For the text-containing cell, return its midpoint in (X, Y) coordinate format. 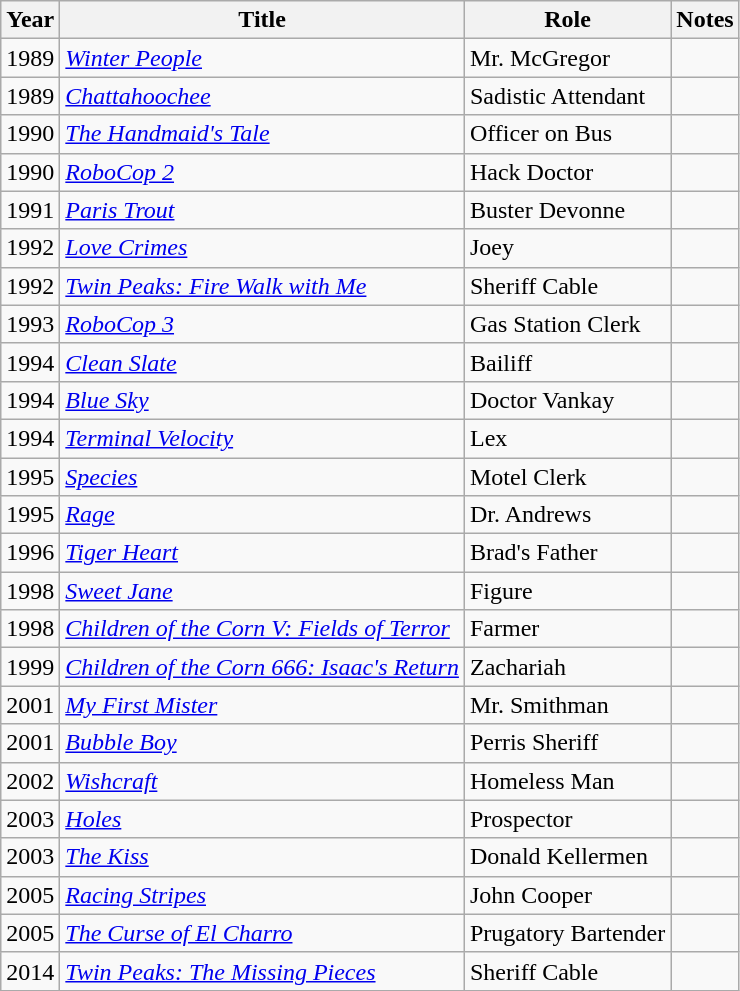
Gas Station Clerk (567, 324)
Love Crimes (262, 248)
Winter People (262, 58)
My First Mister (262, 705)
Mr. Smithman (567, 705)
Clean Slate (262, 362)
Buster Devonne (567, 210)
Motel Clerk (567, 477)
The Curse of El Charro (262, 933)
Year (30, 20)
Bubble Boy (262, 743)
Doctor Vankay (567, 400)
Mr. McGregor (567, 58)
RoboCop 3 (262, 324)
Twin Peaks: The Missing Pieces (262, 971)
Farmer (567, 629)
Sweet Jane (262, 591)
Children of the Corn 666: Isaac's Return (262, 667)
1991 (30, 210)
The Handmaid's Tale (262, 134)
Title (262, 20)
Brad's Father (567, 553)
1993 (30, 324)
Officer on Bus (567, 134)
Figure (567, 591)
John Cooper (567, 895)
1999 (30, 667)
Role (567, 20)
Prugatory Bartender (567, 933)
Twin Peaks: Fire Walk with Me (262, 286)
Tiger Heart (262, 553)
Chattahoochee (262, 96)
Holes (262, 819)
Dr. Andrews (567, 515)
The Kiss (262, 857)
2014 (30, 971)
Species (262, 477)
Paris Trout (262, 210)
2002 (30, 781)
Notes (705, 20)
Wishcraft (262, 781)
Homeless Man (567, 781)
Zachariah (567, 667)
Racing Stripes (262, 895)
Sadistic Attendant (567, 96)
RoboCop 2 (262, 172)
Hack Doctor (567, 172)
Donald Kellermen (567, 857)
Prospector (567, 819)
Joey (567, 248)
Terminal Velocity (262, 438)
Rage (262, 515)
Perris Sheriff (567, 743)
Bailiff (567, 362)
Children of the Corn V: Fields of Terror (262, 629)
Blue Sky (262, 400)
Lex (567, 438)
1996 (30, 553)
